Detect which cell encompasses the target text, then output its (X, Y) center coordinate. 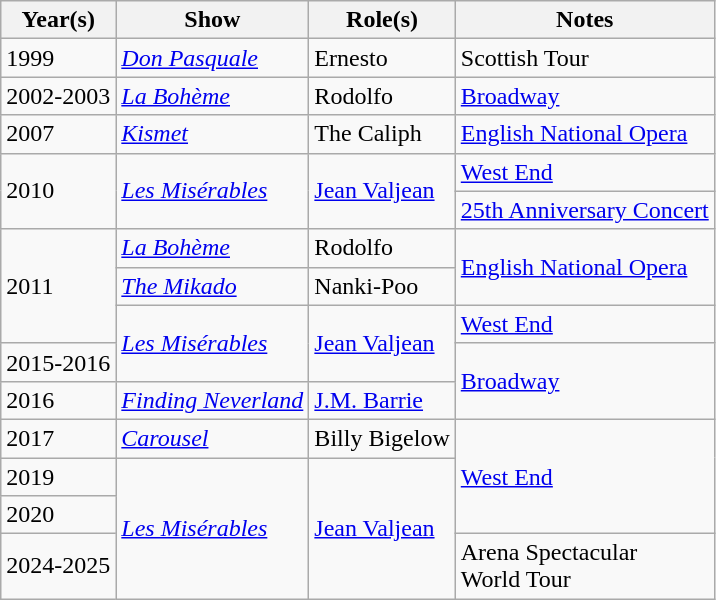
2010 (58, 191)
Nanki-Poo (382, 286)
2024-2025 (58, 566)
Role(s) (382, 20)
Don Pasquale (212, 58)
The Mikado (212, 286)
2015-2016 (58, 362)
Scottish Tour (584, 58)
2017 (58, 438)
2016 (58, 400)
2002-2003 (58, 96)
Year(s) (58, 20)
Notes (584, 20)
1999 (58, 58)
Carousel (212, 438)
Ernesto (382, 58)
J.M. Barrie (382, 400)
2007 (58, 134)
2019 (58, 477)
2011 (58, 286)
Finding Neverland (212, 400)
Kismet (212, 134)
Show (212, 20)
2020 (58, 515)
Arena SpectacularWorld Tour (584, 566)
Billy Bigelow (382, 438)
25th Anniversary Concert (584, 210)
The Caliph (382, 134)
